Provide the (X, Y) coordinate of the cell's center where the given text is located.  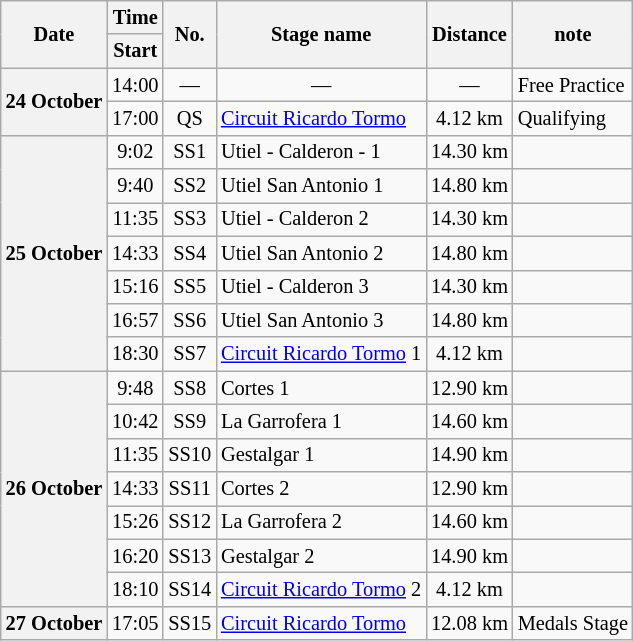
QS (190, 118)
Utiel San Antonio 1 (321, 186)
Cortes 1 (321, 388)
15:16 (135, 287)
No. (190, 34)
Utiel - Calderon - 1 (321, 152)
SS3 (190, 219)
27 October (54, 623)
Gestalgar 1 (321, 455)
16:57 (135, 320)
Utiel San Antonio 2 (321, 253)
18:10 (135, 589)
9:48 (135, 388)
17:05 (135, 623)
note (573, 34)
Utiel San Antonio 3 (321, 320)
La Garrofera 2 (321, 522)
25 October (54, 253)
Time (135, 17)
SS10 (190, 455)
Medals Stage (573, 623)
Cortes 2 (321, 489)
26 October (54, 489)
SS7 (190, 354)
15:26 (135, 522)
SS2 (190, 186)
SS13 (190, 556)
Distance (470, 34)
Qualifying (573, 118)
La Garrofera 1 (321, 421)
SS8 (190, 388)
SS4 (190, 253)
Utiel - Calderon 2 (321, 219)
Circuit Ricardo Tormo 1 (321, 354)
16:20 (135, 556)
18:30 (135, 354)
Date (54, 34)
Circuit Ricardo Tormo 2 (321, 589)
SS1 (190, 152)
SS12 (190, 522)
9:40 (135, 186)
10:42 (135, 421)
Utiel - Calderon 3 (321, 287)
17:00 (135, 118)
24 October (54, 102)
Gestalgar 2 (321, 556)
SS11 (190, 489)
SS9 (190, 421)
Start (135, 51)
SS15 (190, 623)
9:02 (135, 152)
12.08 km (470, 623)
SS5 (190, 287)
Free Practice (573, 85)
SS6 (190, 320)
14:00 (135, 85)
SS14 (190, 589)
Stage name (321, 34)
